Output the (X, Y) coordinate of the center of the cell containing the given text.  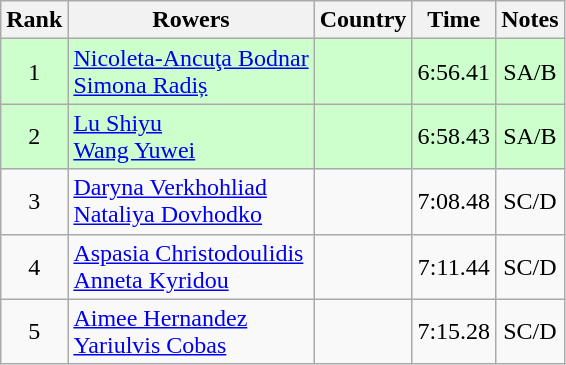
7:11.44 (454, 266)
Country (363, 20)
6:56.41 (454, 72)
Nicoleta-Ancuţa BodnarSimona Radiș (191, 72)
Aimee HernandezYariulvis Cobas (191, 332)
Daryna VerkhohliadNataliya Dovhodko (191, 202)
Aspasia ChristodoulidisAnneta Kyridou (191, 266)
7:08.48 (454, 202)
Time (454, 20)
4 (34, 266)
Rank (34, 20)
2 (34, 136)
6:58.43 (454, 136)
5 (34, 332)
1 (34, 72)
3 (34, 202)
7:15.28 (454, 332)
Rowers (191, 20)
Lu ShiyuWang Yuwei (191, 136)
Notes (530, 20)
